Find where the given text appears and provide that cell's center as [X, Y] coordinate. 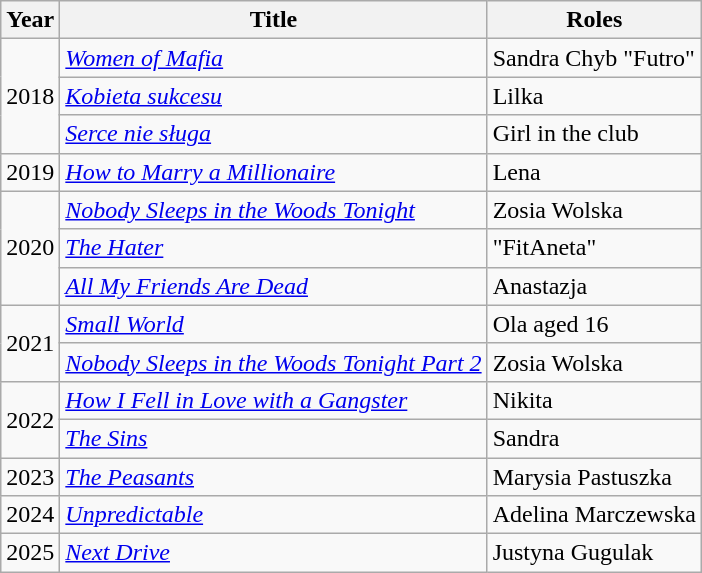
Small World [274, 324]
Lilka [594, 96]
Girl in the club [594, 134]
2020 [30, 248]
Title [274, 20]
Year [30, 20]
Sandra [594, 438]
All My Friends Are Dead [274, 286]
Lena [594, 172]
Anastazja [594, 286]
Sandra Chyb "Futro" [594, 58]
The Peasants [274, 477]
Marysia Pastuszka [594, 477]
Nobody Sleeps in the Woods Tonight [274, 210]
2019 [30, 172]
2024 [30, 515]
2023 [30, 477]
How I Fell in Love with a Gangster [274, 400]
Nikita [594, 400]
Kobieta sukcesu [274, 96]
Adelina Marczewska [594, 515]
2022 [30, 419]
Ola aged 16 [594, 324]
Serce nie sługa [274, 134]
Unpredictable [274, 515]
Nobody Sleeps in the Woods Tonight Part 2 [274, 362]
Women of Mafia [274, 58]
2025 [30, 553]
Justyna Gugulak [594, 553]
2018 [30, 96]
The Hater [274, 248]
How to Marry a Millionaire [274, 172]
Next Drive [274, 553]
"FitAneta" [594, 248]
2021 [30, 343]
The Sins [274, 438]
Roles [594, 20]
